Capture the cell that displays the provided text and extract its (x, y) central coordinate. 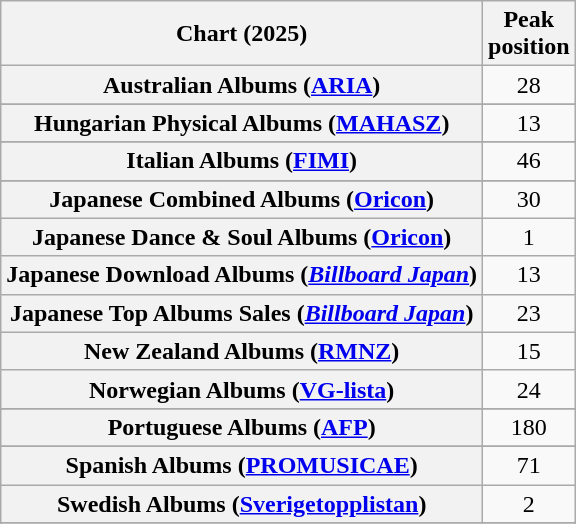
New Zealand Albums (RMNZ) (242, 351)
46 (529, 161)
Chart (2025) (242, 34)
Japanese Top Albums Sales (Billboard Japan) (242, 313)
28 (529, 85)
180 (529, 427)
30 (529, 199)
Norwegian Albums (VG-lista) (242, 389)
Italian Albums (FIMI) (242, 161)
24 (529, 389)
Japanese Combined Albums (Oricon) (242, 199)
Japanese Dance & Soul Albums (Oricon) (242, 237)
2 (529, 503)
Japanese Download Albums (Billboard Japan) (242, 275)
Peakposition (529, 34)
Swedish Albums (Sverigetopplistan) (242, 503)
15 (529, 351)
Portuguese Albums (AFP) (242, 427)
Australian Albums (ARIA) (242, 85)
1 (529, 237)
71 (529, 465)
Hungarian Physical Albums (MAHASZ) (242, 123)
23 (529, 313)
Spanish Albums (PROMUSICAE) (242, 465)
